Detect which cell encompasses the target text, then output its (X, Y) center coordinate. 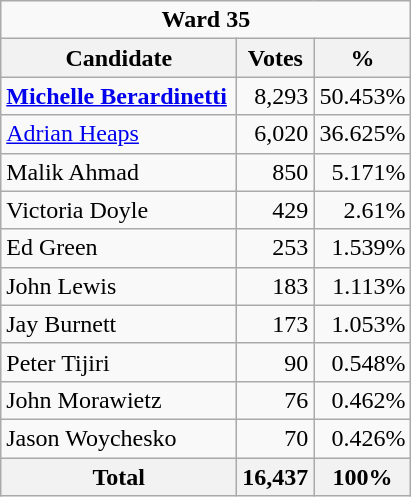
Total (119, 477)
0.548% (362, 362)
Ward 35 (206, 20)
173 (276, 324)
850 (276, 172)
2.61% (362, 210)
1.539% (362, 248)
183 (276, 286)
Victoria Doyle (119, 210)
429 (276, 210)
% (362, 58)
253 (276, 248)
0.426% (362, 438)
Ed Green (119, 248)
90 (276, 362)
Adrian Heaps (119, 134)
John Morawietz (119, 400)
76 (276, 400)
50.453% (362, 96)
6,020 (276, 134)
Jay Burnett (119, 324)
1.113% (362, 286)
1.053% (362, 324)
Michelle Berardinetti (119, 96)
100% (362, 477)
8,293 (276, 96)
36.625% (362, 134)
John Lewis (119, 286)
Jason Woychesko (119, 438)
16,437 (276, 477)
5.171% (362, 172)
Malik Ahmad (119, 172)
Peter Tijiri (119, 362)
0.462% (362, 400)
Votes (276, 58)
Candidate (119, 58)
70 (276, 438)
